Scan for the cell matching the given text and deliver its [X, Y] coordinate at center. 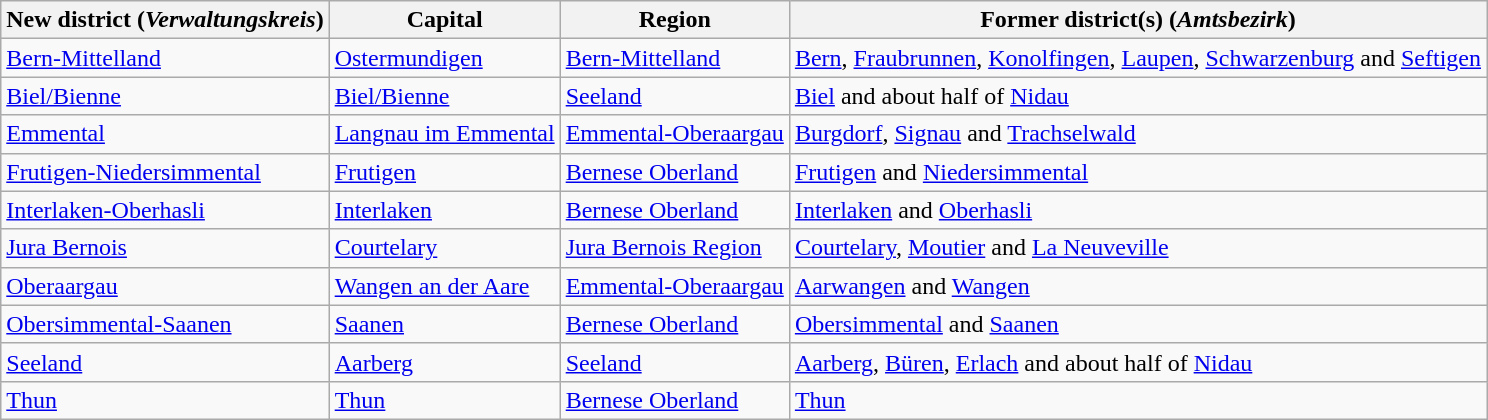
Region [674, 20]
New district (Verwaltungskreis) [165, 20]
Ostermundigen [444, 58]
Oberaargau [165, 286]
Frutigen [444, 172]
Interlaken-Oberhasli [165, 210]
Obersimmental-Saanen [165, 324]
Obersimmental and Saanen [1138, 324]
Langnau im Emmental [444, 134]
Jura Bernois Region [674, 248]
Frutigen and Niedersimmental [1138, 172]
Jura Bernois [165, 248]
Frutigen-Niedersimmental [165, 172]
Interlaken and Oberhasli [1138, 210]
Aarberg, Büren, Erlach and about half of Nidau [1138, 362]
Capital [444, 20]
Aarwangen and Wangen [1138, 286]
Wangen an der Aare [444, 286]
Saanen [444, 324]
Former district(s) (Amtsbezirk) [1138, 20]
Interlaken [444, 210]
Bern, Fraubrunnen, Konolfingen, Laupen, Schwarzenburg and Seftigen [1138, 58]
Emmental [165, 134]
Biel and about half of Nidau [1138, 96]
Courtelary [444, 248]
Burgdorf, Signau and Trachselwald [1138, 134]
Aarberg [444, 362]
Courtelary, Moutier and La Neuveville [1138, 248]
